Detect which cell encompasses the target text, then output its (x, y) center coordinate. 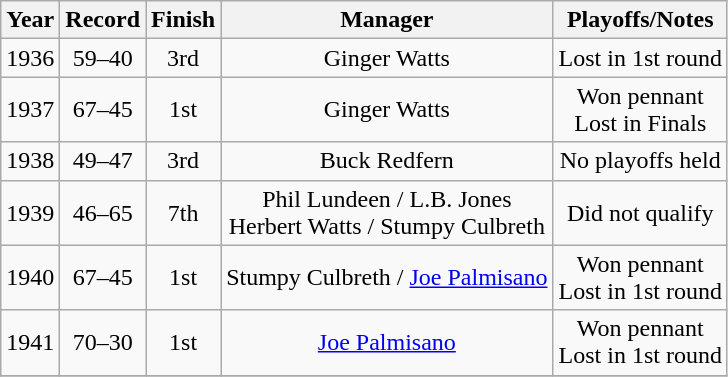
49–47 (103, 161)
1937 (30, 110)
1941 (30, 342)
7th (184, 212)
70–30 (103, 342)
Phil Lundeen / L.B. Jones Herbert Watts / Stumpy Culbreth (387, 212)
Won pennantLost in Finals (640, 110)
Joe Palmisano (387, 342)
Playoffs/Notes (640, 20)
Lost in 1st round (640, 58)
1939 (30, 212)
No playoffs held (640, 161)
46–65 (103, 212)
Manager (387, 20)
Did not qualify (640, 212)
Year (30, 20)
Finish (184, 20)
Buck Redfern (387, 161)
59–40 (103, 58)
1936 (30, 58)
1940 (30, 278)
1938 (30, 161)
Stumpy Culbreth / Joe Palmisano (387, 278)
Record (103, 20)
